Return (X, Y) of the center of cell containing provided text 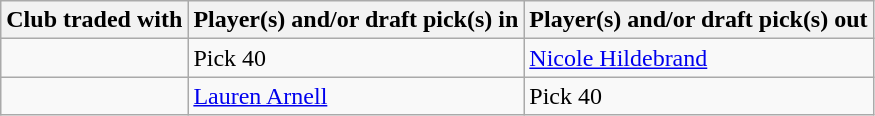
Nicole Hildebrand (698, 58)
Lauren Arnell (356, 96)
Club traded with (94, 20)
Player(s) and/or draft pick(s) out (698, 20)
Player(s) and/or draft pick(s) in (356, 20)
